Pinpoint the cell where the given text exists, returning its (x, y) midpoint coordinate. 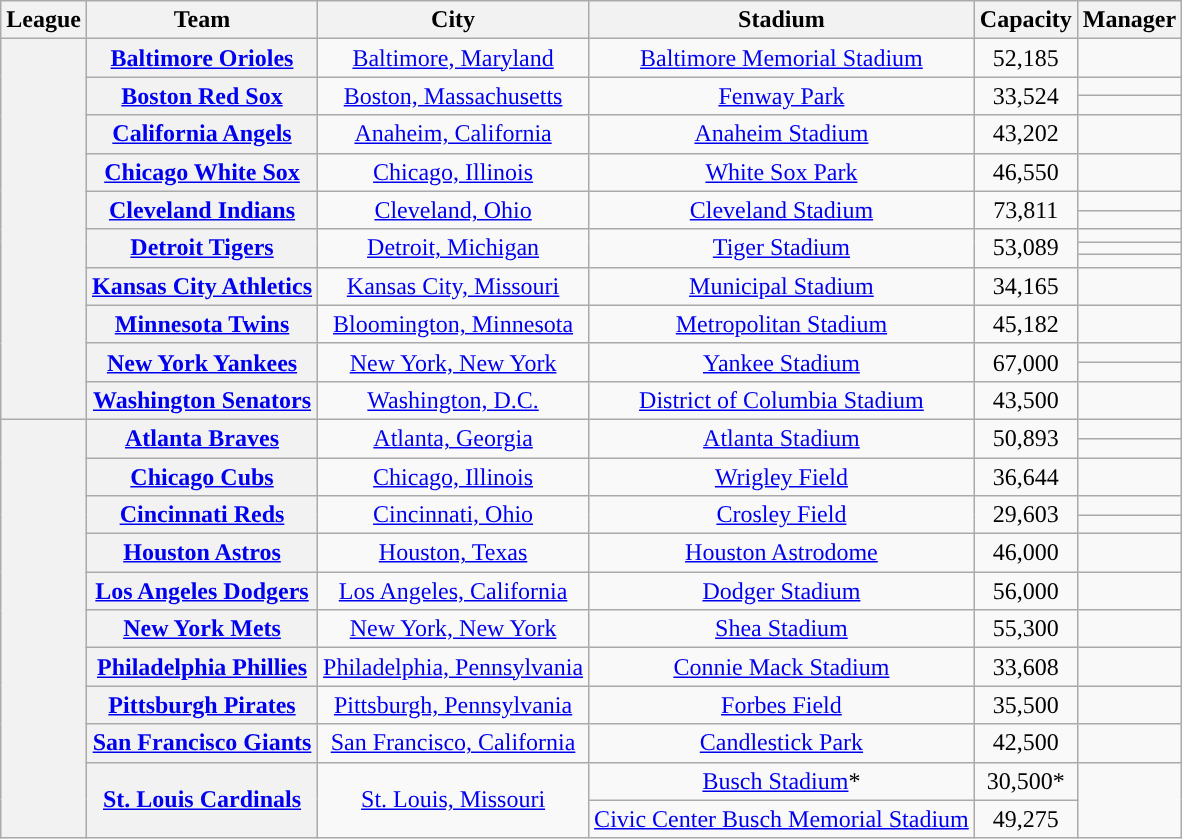
Atlanta Braves (202, 438)
52,185 (1026, 58)
Municipal Stadium (782, 286)
Manager (1129, 20)
Shea Stadium (782, 629)
50,893 (1026, 438)
Wrigley Field (782, 477)
33,524 (1026, 96)
Bloomington, Minnesota (454, 324)
34,165 (1026, 286)
City (454, 20)
Chicago Cubs (202, 477)
Cleveland Indians (202, 210)
New York Yankees (202, 362)
Atlanta, Georgia (454, 438)
Houston Astros (202, 553)
Capacity (1026, 20)
43,500 (1026, 400)
St. Louis Cardinals (202, 800)
Houston Astrodome (782, 553)
Anaheim Stadium (782, 134)
San Francisco, California (454, 743)
Crosley Field (782, 515)
Baltimore, Maryland (454, 58)
Cincinnati, Ohio (454, 515)
Civic Center Busch Memorial Stadium (782, 819)
73,811 (1026, 210)
San Francisco Giants (202, 743)
Tiger Stadium (782, 248)
Yankee Stadium (782, 362)
36,644 (1026, 477)
Anaheim, California (454, 134)
Boston Red Sox (202, 96)
Los Angeles Dodgers (202, 591)
30,500* (1026, 781)
Minnesota Twins (202, 324)
Connie Mack Stadium (782, 667)
33,608 (1026, 667)
New York Mets (202, 629)
Detroit Tigers (202, 248)
42,500 (1026, 743)
Forbes Field (782, 705)
Baltimore Memorial Stadium (782, 58)
43,202 (1026, 134)
55,300 (1026, 629)
Atlanta Stadium (782, 438)
46,000 (1026, 553)
29,603 (1026, 515)
Detroit, Michigan (454, 248)
Houston, Texas (454, 553)
District of Columbia Stadium (782, 400)
Kansas City, Missouri (454, 286)
Baltimore Orioles (202, 58)
Cleveland, Ohio (454, 210)
49,275 (1026, 819)
Washington, D.C. (454, 400)
53,089 (1026, 248)
67,000 (1026, 362)
California Angels (202, 134)
League (44, 20)
Dodger Stadium (782, 591)
Cleveland Stadium (782, 210)
Fenway Park (782, 96)
45,182 (1026, 324)
Pittsburgh Pirates (202, 705)
Philadelphia, Pennsylvania (454, 667)
56,000 (1026, 591)
Kansas City Athletics (202, 286)
Los Angeles, California (454, 591)
Team (202, 20)
Washington Senators (202, 400)
Boston, Massachusetts (454, 96)
Stadium (782, 20)
St. Louis, Missouri (454, 800)
35,500 (1026, 705)
Metropolitan Stadium (782, 324)
Busch Stadium* (782, 781)
Candlestick Park (782, 743)
Cincinnati Reds (202, 515)
White Sox Park (782, 172)
46,550 (1026, 172)
Philadelphia Phillies (202, 667)
Pittsburgh, Pennsylvania (454, 705)
Chicago White Sox (202, 172)
